For the text-containing cell, return its midpoint in [X, Y] coordinate format. 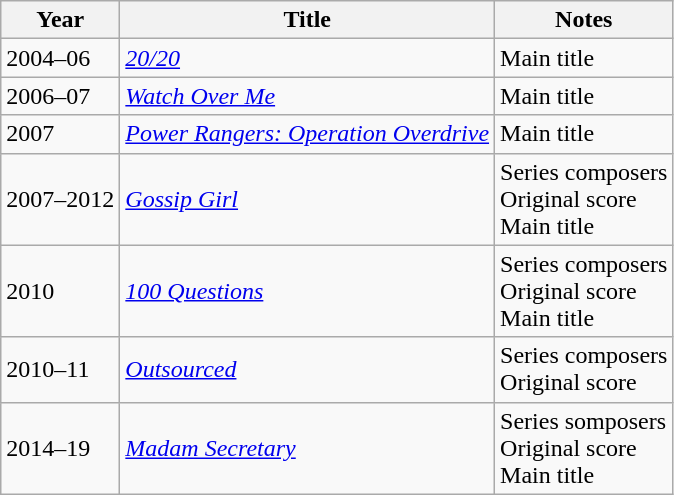
2010 [60, 291]
Power Rangers: Operation Overdrive [308, 134]
Watch Over Me [308, 96]
Series somposersOriginal scoreMain title [584, 448]
Title [308, 20]
Series composersOriginal score [584, 370]
100 Questions [308, 291]
2007 [60, 134]
2014–19 [60, 448]
2007–2012 [60, 199]
2010–11 [60, 370]
20/20 [308, 58]
2006–07 [60, 96]
2004–06 [60, 58]
Outsourced [308, 370]
Notes [584, 20]
Madam Secretary [308, 448]
Year [60, 20]
Gossip Girl [308, 199]
